Detect which cell encompasses the target text, then output its (x, y) center coordinate. 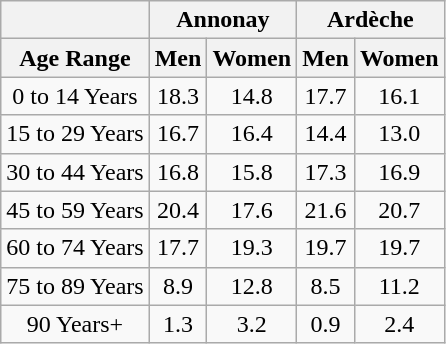
90 Years+ (75, 324)
14.8 (252, 96)
16.9 (399, 172)
45 to 59 Years (75, 210)
8.9 (178, 286)
17.6 (252, 210)
16.8 (178, 172)
20.7 (399, 210)
2.4 (399, 324)
Annonay (222, 20)
11.2 (399, 286)
3.2 (252, 324)
15.8 (252, 172)
20.4 (178, 210)
21.6 (326, 210)
16.1 (399, 96)
12.8 (252, 286)
8.5 (326, 286)
30 to 44 Years (75, 172)
16.7 (178, 134)
Age Range (75, 58)
16.4 (252, 134)
0 to 14 Years (75, 96)
0.9 (326, 324)
Ardèche (370, 20)
17.3 (326, 172)
13.0 (399, 134)
1.3 (178, 324)
14.4 (326, 134)
60 to 74 Years (75, 248)
75 to 89 Years (75, 286)
18.3 (178, 96)
19.3 (252, 248)
15 to 29 Years (75, 134)
